Detect which cell encompasses the target text, then output its [X, Y] center coordinate. 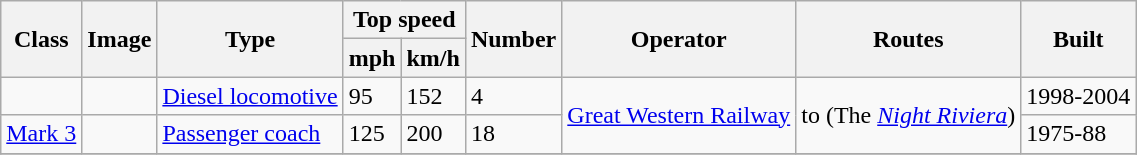
Class [42, 39]
Number [513, 39]
Operator [679, 39]
18 [513, 134]
152 [433, 96]
Great Western Railway [679, 115]
Top speed [404, 20]
4 [513, 96]
Type [250, 39]
1998-2004 [1078, 96]
Image [120, 39]
200 [433, 134]
km/h [433, 58]
Diesel locomotive [250, 96]
Built [1078, 39]
Routes [908, 39]
1975-88 [1078, 134]
mph [372, 58]
95 [372, 96]
Passenger coach [250, 134]
125 [372, 134]
to (The Night Riviera) [908, 115]
Mark 3 [42, 134]
